Return [X, Y] of the center of cell containing provided text 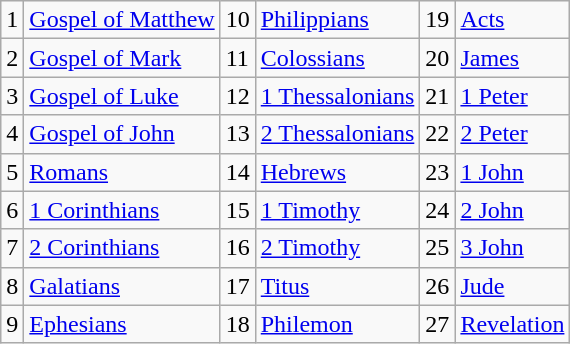
Colossians [338, 58]
17 [238, 286]
2 Corinthians [122, 248]
Ephesians [122, 324]
1 John [512, 172]
10 [238, 20]
25 [438, 248]
1 Corinthians [122, 210]
1 Thessalonians [338, 96]
24 [438, 210]
2 Thessalonians [338, 134]
15 [238, 210]
11 [238, 58]
22 [438, 134]
1 Peter [512, 96]
Gospel of Mark [122, 58]
4 [12, 134]
Acts [512, 20]
23 [438, 172]
5 [12, 172]
Titus [338, 286]
Gospel of John [122, 134]
3 John [512, 248]
Hebrews [338, 172]
18 [238, 324]
14 [238, 172]
20 [438, 58]
Gospel of Matthew [122, 20]
1 [12, 20]
8 [12, 286]
27 [438, 324]
Revelation [512, 324]
13 [238, 134]
26 [438, 286]
19 [438, 20]
Jude [512, 286]
2 John [512, 210]
9 [12, 324]
Gospel of Luke [122, 96]
3 [12, 96]
16 [238, 248]
2 Peter [512, 134]
7 [12, 248]
2 Timothy [338, 248]
12 [238, 96]
Galatians [122, 286]
6 [12, 210]
Romans [122, 172]
1 Timothy [338, 210]
Philippians [338, 20]
Philemon [338, 324]
21 [438, 96]
2 [12, 58]
James [512, 58]
